Capture the cell that displays the provided text and extract its [X, Y] central coordinate. 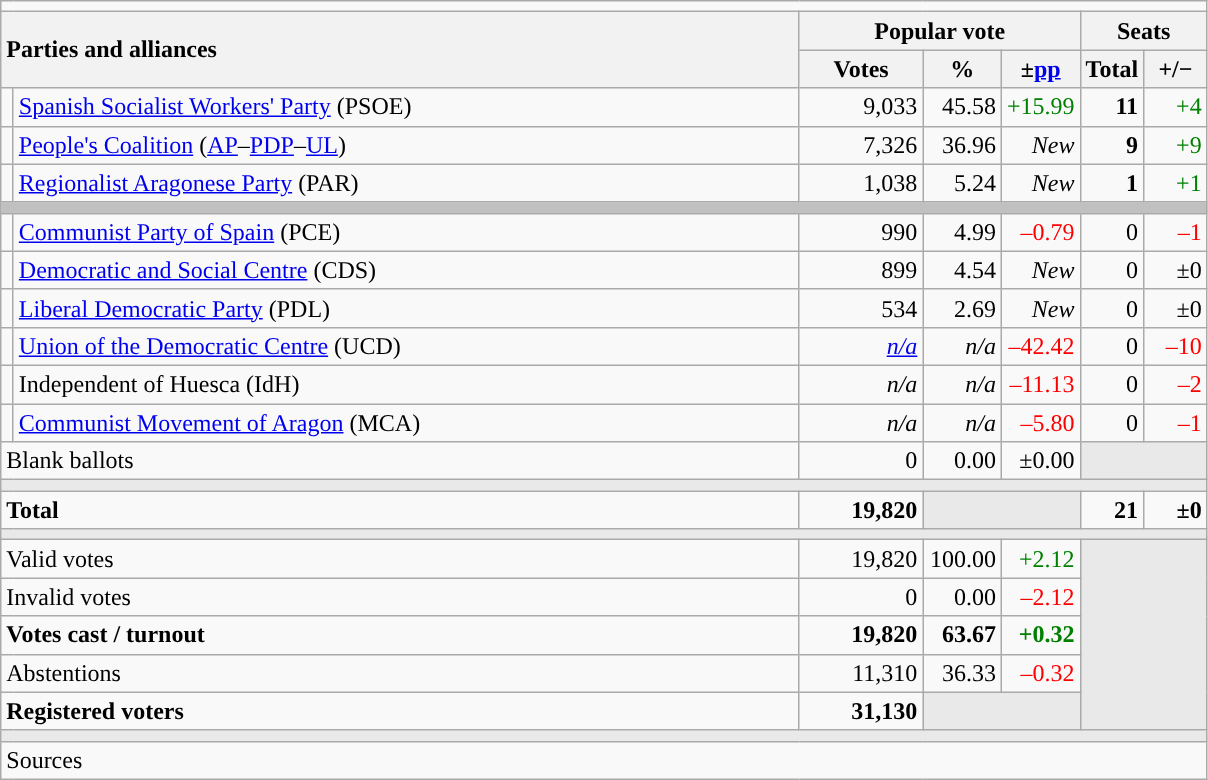
11 [1112, 107]
Communist Movement of Aragon (MCA) [406, 423]
–5.80 [1040, 423]
1 [1112, 183]
+9 [1176, 145]
+15.99 [1040, 107]
–0.79 [1040, 232]
4.54 [962, 270]
1,038 [861, 183]
9,033 [861, 107]
100.00 [962, 559]
% [962, 69]
45.58 [962, 107]
31,130 [861, 711]
+/− [1176, 69]
990 [861, 232]
7,326 [861, 145]
4.99 [962, 232]
21 [1112, 510]
36.33 [962, 673]
+4 [1176, 107]
Regionalist Aragonese Party (PAR) [406, 183]
–0.32 [1040, 673]
Independent of Huesca (IdH) [406, 384]
Sources [604, 760]
Communist Party of Spain (PCE) [406, 232]
Invalid votes [400, 597]
±0.00 [1040, 461]
Blank ballots [400, 461]
Spanish Socialist Workers' Party (PSOE) [406, 107]
Votes cast / turnout [400, 635]
11,310 [861, 673]
±pp [1040, 69]
9 [1112, 145]
–2 [1176, 384]
Votes [861, 69]
–10 [1176, 346]
+0.32 [1040, 635]
Liberal Democratic Party (PDL) [406, 308]
5.24 [962, 183]
Valid votes [400, 559]
–42.42 [1040, 346]
Union of the Democratic Centre (UCD) [406, 346]
899 [861, 270]
Democratic and Social Centre (CDS) [406, 270]
2.69 [962, 308]
+2.12 [1040, 559]
–11.13 [1040, 384]
Abstentions [400, 673]
Parties and alliances [400, 50]
Registered voters [400, 711]
Popular vote [940, 31]
People's Coalition (AP–PDP–UL) [406, 145]
534 [861, 308]
Seats [1144, 31]
–2.12 [1040, 597]
63.67 [962, 635]
+1 [1176, 183]
36.96 [962, 145]
